Capture the cell that displays the provided text and extract its (X, Y) central coordinate. 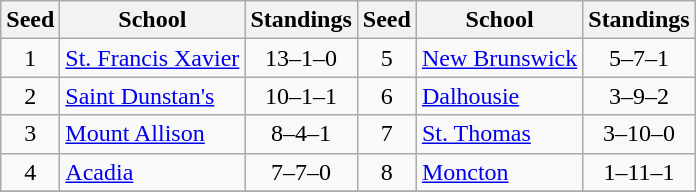
6 (386, 96)
7–7–0 (301, 172)
Mount Allison (152, 134)
13–1–0 (301, 58)
Saint Dunstan's (152, 96)
7 (386, 134)
1 (30, 58)
Dalhousie (499, 96)
5 (386, 58)
St. Francis Xavier (152, 58)
3–9–2 (639, 96)
3–10–0 (639, 134)
New Brunswick (499, 58)
5–7–1 (639, 58)
8 (386, 172)
4 (30, 172)
10–1–1 (301, 96)
2 (30, 96)
1–11–1 (639, 172)
Acadia (152, 172)
St. Thomas (499, 134)
8–4–1 (301, 134)
Moncton (499, 172)
3 (30, 134)
